Pinpoint the cell where the given text exists, returning its [X, Y] midpoint coordinate. 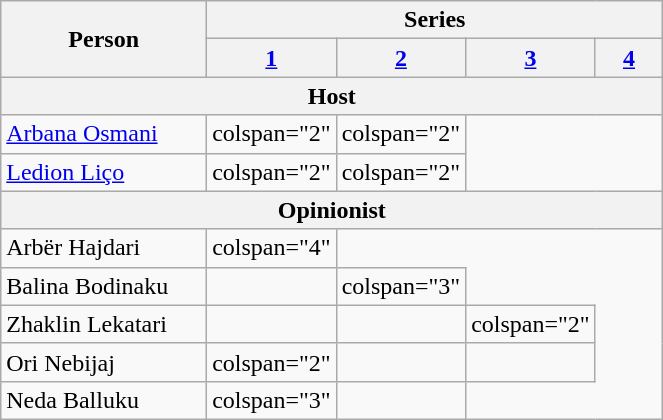
3 [531, 58]
Series [435, 20]
2 [401, 58]
4 [629, 58]
Arbër Hajdari [104, 248]
colspan="4" [272, 248]
Zhaklin Lekatari [104, 324]
Opinionist [332, 210]
Ori Nebijaj [104, 362]
Balina Bodinaku [104, 286]
1 [272, 58]
Host [332, 96]
Arbana Osmani [104, 134]
Person [104, 39]
Ledion Liço [104, 172]
Neda Balluku [104, 400]
